Identify which cell holds the provided text, then report its (X, Y) central coordinate. 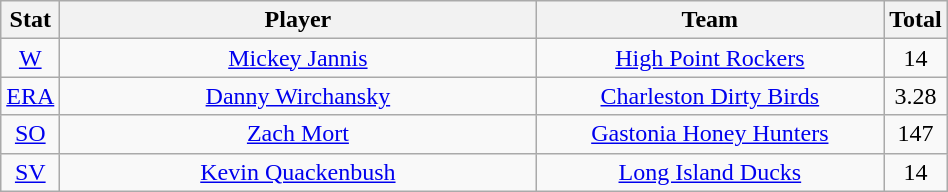
ERA (30, 96)
3.28 (916, 96)
Total (916, 20)
Player (298, 20)
Mickey Jannis (298, 58)
SV (30, 172)
Long Island Ducks (710, 172)
Zach Mort (298, 134)
147 (916, 134)
Danny Wirchansky (298, 96)
Kevin Quackenbush (298, 172)
W (30, 58)
Gastonia Honey Hunters (710, 134)
Team (710, 20)
Charleston Dirty Birds (710, 96)
Stat (30, 20)
SO (30, 134)
High Point Rockers (710, 58)
